Return the [x, y] coordinate for the center point of the cell that contains the specified text.  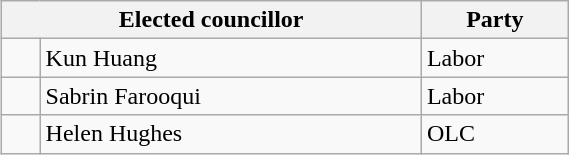
Party [494, 20]
Sabrin Farooqui [230, 96]
Elected councillor [211, 20]
Kun Huang [230, 58]
Helen Hughes [230, 134]
OLC [494, 134]
